Extract the [X, Y] coordinate from the center of the cell holding the provided text.  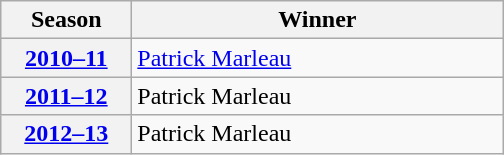
Season [66, 20]
2010–11 [66, 58]
2012–13 [66, 134]
2011–12 [66, 96]
Winner [318, 20]
